Scan for the cell matching the given text and deliver its (X, Y) coordinate at center. 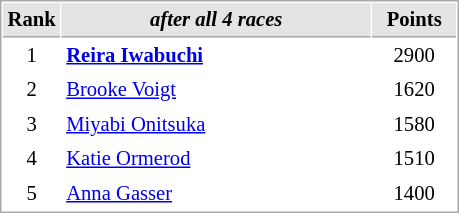
1 (32, 56)
2 (32, 90)
1400 (414, 194)
Anna Gasser (216, 194)
4 (32, 158)
1580 (414, 124)
Miyabi Onitsuka (216, 124)
Points (414, 20)
Katie Ormerod (216, 158)
Reira Iwabuchi (216, 56)
3 (32, 124)
1620 (414, 90)
2900 (414, 56)
Brooke Voigt (216, 90)
5 (32, 194)
1510 (414, 158)
after all 4 races (216, 20)
Rank (32, 20)
